Provide the (X, Y) coordinate of the cell's center where the given text is located.  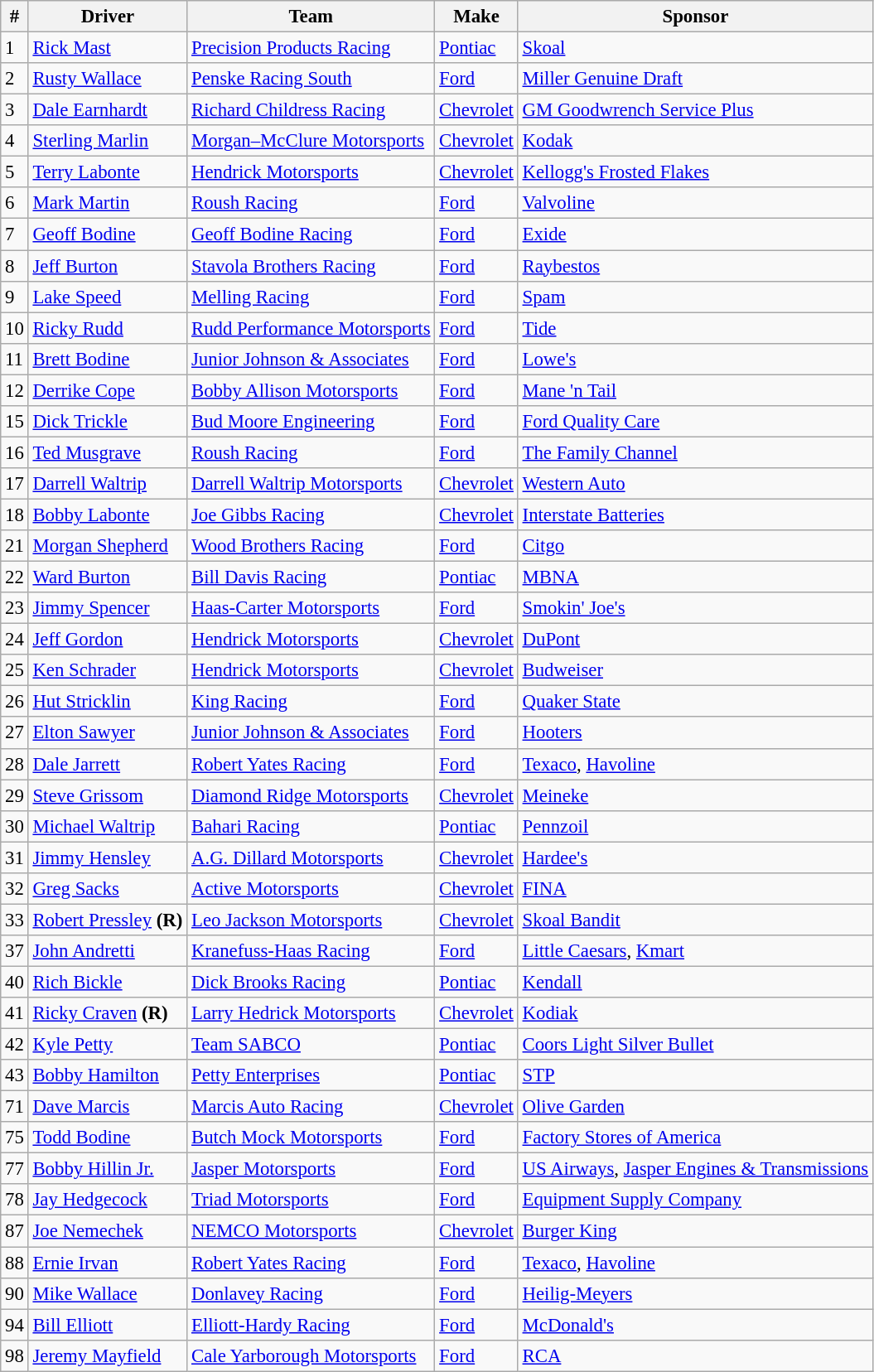
Valvoline (695, 203)
Stavola Brothers Racing (311, 266)
Budweiser (695, 670)
78 (15, 1200)
88 (15, 1263)
Dick Trickle (108, 422)
98 (15, 1355)
12 (15, 390)
Meineke (695, 795)
8 (15, 266)
Western Auto (695, 484)
Bud Moore Engineering (311, 422)
MBNA (695, 577)
23 (15, 608)
Sterling Marlin (108, 141)
29 (15, 795)
Terry Labonte (108, 172)
Jimmy Spencer (108, 608)
Rudd Performance Motorsports (311, 328)
Wood Brothers Racing (311, 546)
43 (15, 1075)
Steve Grissom (108, 795)
Dale Jarrett (108, 764)
Factory Stores of America (695, 1138)
Ford Quality Care (695, 422)
Precision Products Racing (311, 48)
Butch Mock Motorsports (311, 1138)
37 (15, 951)
Jeff Gordon (108, 640)
Morgan Shepherd (108, 546)
Kyle Petty (108, 1045)
Triad Motorsports (311, 1200)
Jasper Motorsports (311, 1169)
Ken Schrader (108, 670)
Diamond Ridge Motorsports (311, 795)
Hooters (695, 733)
Ted Musgrave (108, 452)
77 (15, 1169)
Penske Racing South (311, 79)
32 (15, 889)
Elliott-Hardy Racing (311, 1325)
Spam (695, 297)
87 (15, 1231)
21 (15, 546)
Jimmy Hensley (108, 857)
NEMCO Motorsports (311, 1231)
75 (15, 1138)
Citgo (695, 546)
7 (15, 234)
Larry Hedrick Motorsports (311, 1013)
Joe Gibbs Racing (311, 514)
Dick Brooks Racing (311, 982)
Ward Burton (108, 577)
16 (15, 452)
9 (15, 297)
Make (476, 17)
Greg Sacks (108, 889)
Jeff Burton (108, 266)
94 (15, 1325)
10 (15, 328)
4 (15, 141)
Brett Bodine (108, 359)
Geoff Bodine (108, 234)
Kranefuss-Haas Racing (311, 951)
Burger King (695, 1231)
The Family Channel (695, 452)
22 (15, 577)
41 (15, 1013)
Raybestos (695, 266)
Geoff Bodine Racing (311, 234)
King Racing (311, 702)
11 (15, 359)
Haas-Carter Motorsports (311, 608)
Rick Mast (108, 48)
1 (15, 48)
27 (15, 733)
Darrell Waltrip (108, 484)
Ricky Rudd (108, 328)
Dave Marcis (108, 1107)
24 (15, 640)
Heilig-Meyers (695, 1293)
30 (15, 826)
Bill Elliott (108, 1325)
Lake Speed (108, 297)
FINA (695, 889)
# (15, 17)
Team (311, 17)
Quaker State (695, 702)
Exide (695, 234)
Hardee's (695, 857)
28 (15, 764)
Kodak (695, 141)
25 (15, 670)
Marcis Auto Racing (311, 1107)
Jeremy Mayfield (108, 1355)
Skoal (695, 48)
Mane 'n Tail (695, 390)
Bobby Allison Motorsports (311, 390)
Coors Light Silver Bullet (695, 1045)
17 (15, 484)
26 (15, 702)
Bill Davis Racing (311, 577)
Kodiak (695, 1013)
2 (15, 79)
Smokin' Joe's (695, 608)
Little Caesars, Kmart (695, 951)
Skoal Bandit (695, 920)
Robert Pressley (R) (108, 920)
40 (15, 982)
5 (15, 172)
Bahari Racing (311, 826)
Morgan–McClure Motorsports (311, 141)
42 (15, 1045)
15 (15, 422)
33 (15, 920)
Ernie Irvan (108, 1263)
Driver (108, 17)
Miller Genuine Draft (695, 79)
90 (15, 1293)
Elton Sawyer (108, 733)
Bobby Hamilton (108, 1075)
US Airways, Jasper Engines & Transmissions (695, 1169)
Sponsor (695, 17)
Tide (695, 328)
Leo Jackson Motorsports (311, 920)
Richard Childress Racing (311, 110)
STP (695, 1075)
Olive Garden (695, 1107)
McDonald's (695, 1325)
Melling Racing (311, 297)
Mark Martin (108, 203)
Derrike Cope (108, 390)
Kellogg's Frosted Flakes (695, 172)
Active Motorsports (311, 889)
71 (15, 1107)
6 (15, 203)
A.G. Dillard Motorsports (311, 857)
Cale Yarborough Motorsports (311, 1355)
Pennzoil (695, 826)
Darrell Waltrip Motorsports (311, 484)
31 (15, 857)
Rusty Wallace (108, 79)
Bobby Hillin Jr. (108, 1169)
Joe Nemechek (108, 1231)
DuPont (695, 640)
Dale Earnhardt (108, 110)
Equipment Supply Company (695, 1200)
Ricky Craven (R) (108, 1013)
Todd Bodine (108, 1138)
Lowe's (695, 359)
Donlavey Racing (311, 1293)
Kendall (695, 982)
Rich Bickle (108, 982)
Michael Waltrip (108, 826)
Hut Stricklin (108, 702)
RCA (695, 1355)
Jay Hedgecock (108, 1200)
GM Goodwrench Service Plus (695, 110)
3 (15, 110)
18 (15, 514)
Petty Enterprises (311, 1075)
John Andretti (108, 951)
Interstate Batteries (695, 514)
Mike Wallace (108, 1293)
Team SABCO (311, 1045)
Bobby Labonte (108, 514)
